Search for the cell housing the specified text and yield its [X, Y] center coordinate. 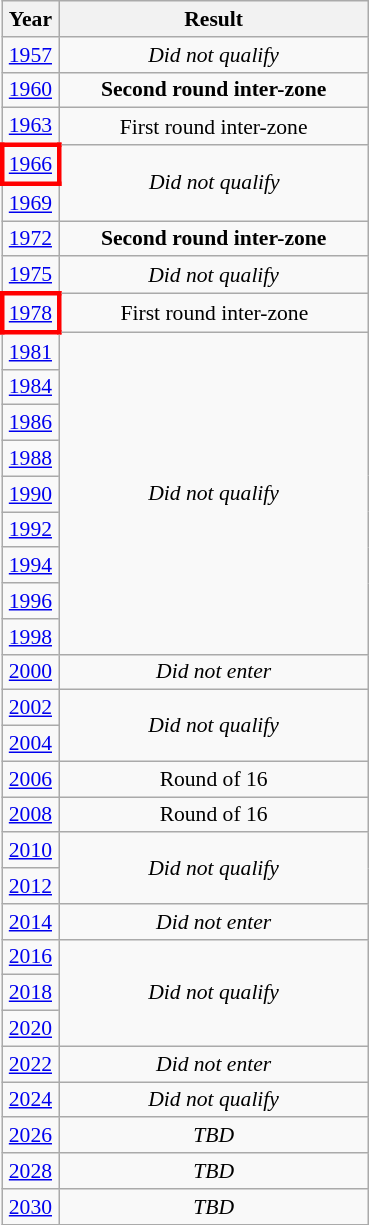
2030 [30, 1207]
1957 [30, 55]
1998 [30, 637]
1978 [30, 314]
1994 [30, 566]
1981 [30, 350]
2012 [30, 886]
1972 [30, 239]
2000 [30, 672]
1975 [30, 276]
2028 [30, 1171]
2018 [30, 993]
Year [30, 19]
1969 [30, 202]
1996 [30, 601]
1986 [30, 423]
1966 [30, 164]
1992 [30, 530]
2004 [30, 744]
2002 [30, 708]
2008 [30, 815]
2010 [30, 851]
2024 [30, 1100]
2016 [30, 957]
2022 [30, 1064]
1960 [30, 90]
1990 [30, 494]
2014 [30, 922]
1988 [30, 459]
2006 [30, 779]
1984 [30, 387]
2020 [30, 1029]
1963 [30, 126]
Result [214, 19]
2026 [30, 1136]
